Locate the cell with the specified text and output its [x, y] center coordinate. 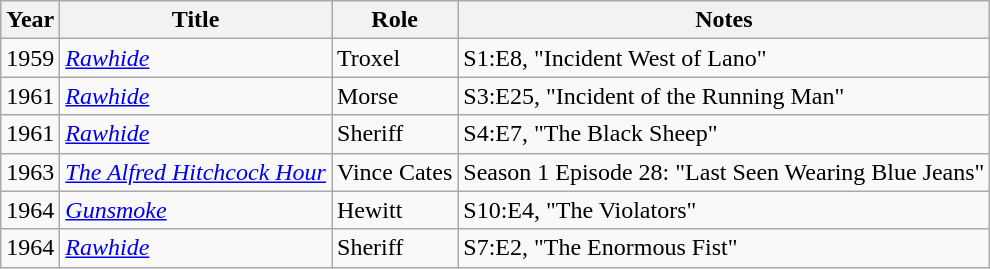
S10:E4, "The Violators" [724, 210]
Hewitt [395, 210]
S4:E7, "The Black Sheep" [724, 134]
Role [395, 20]
Season 1 Episode 28: "Last Seen Wearing Blue Jeans" [724, 172]
Year [30, 20]
S3:E25, "Incident of the Running Man" [724, 96]
1963 [30, 172]
1959 [30, 58]
Notes [724, 20]
S7:E2, "The Enormous Fist" [724, 248]
Morse [395, 96]
Gunsmoke [196, 210]
Title [196, 20]
Vince Cates [395, 172]
S1:E8, "Incident West of Lano" [724, 58]
Troxel [395, 58]
The Alfred Hitchcock Hour [196, 172]
